From the cell containing the given text, extract its center point as [X, Y] coordinate. 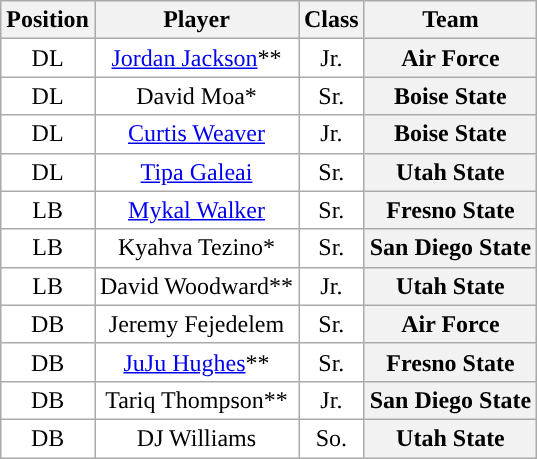
Mykal Walker [196, 210]
Class [331, 20]
Jordan Jackson** [196, 58]
DJ Williams [196, 438]
Jeremy Fejedelem [196, 324]
Tariq Thompson** [196, 400]
Kyahva Tezino* [196, 248]
Curtis Weaver [196, 134]
David Moa* [196, 96]
Tipa Galeai [196, 172]
Team [450, 20]
David Woodward** [196, 286]
Position [48, 20]
JuJu Hughes** [196, 362]
Player [196, 20]
So. [331, 438]
